Output the (X, Y) coordinate of the center of the cell containing the given text.  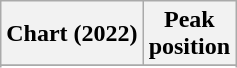
Chart (2022) (72, 34)
Peakposition (189, 34)
